Identify which cell holds the provided text, then report its [x, y] central coordinate. 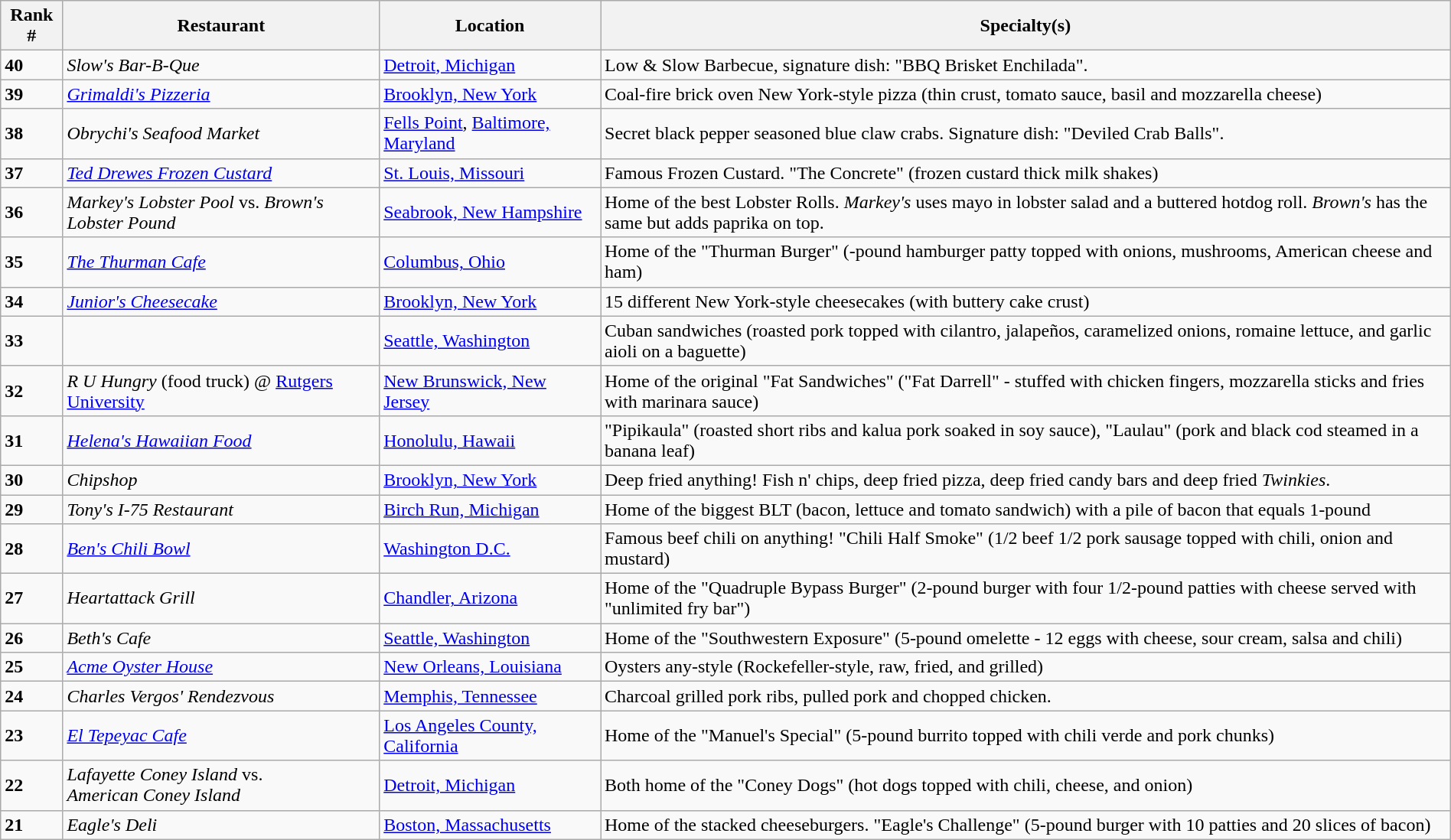
21 [32, 825]
Home of the biggest BLT (bacon, lettuce and tomato sandwich) with a pile of bacon that equals 1-pound [1025, 509]
"Pipikaula" (roasted short ribs and kalua pork soaked in soy sauce), "Laulau" (pork and black cod steamed in a banana leaf) [1025, 441]
Home of the "Manuel's Special" (5-pound burrito topped with chili verde and pork chunks) [1025, 736]
23 [32, 736]
Home of the original "Fat Sandwiches" ("Fat Darrell" - stuffed with chicken fingers, mozzarella sticks and fries with marinara sauce) [1025, 390]
Boston, Massachusetts [490, 825]
Home of the "Southwestern Exposure" (5-pound omelette - 12 eggs with cheese, sour cream, salsa and chili) [1025, 638]
26 [32, 638]
Charles Vergos' Rendezvous [221, 696]
Both home of the "Coney Dogs" (hot dogs topped with chili, cheese, and onion) [1025, 785]
Rank # [32, 26]
R U Hungry (food truck) @ Rutgers University [221, 390]
Lafayette Coney Island vs.American Coney Island [221, 785]
Secret black pepper seasoned blue claw crabs. Signature dish: "Deviled Crab Balls". [1025, 133]
New Brunswick, New Jersey [490, 390]
St. Louis, Missouri [490, 173]
Home of the "Quadruple Bypass Burger" (2-pound burger with four 1/2-pound patties with cheese served with "unlimited fry bar") [1025, 598]
Chandler, Arizona [490, 598]
25 [32, 667]
Deep fried anything! Fish n' chips, deep fried pizza, deep fried candy bars and deep fried Twinkies. [1025, 480]
Specialty(s) [1025, 26]
24 [32, 696]
Chipshop [221, 480]
El Tepeyac Cafe [221, 736]
32 [32, 390]
Home of the "Thurman Burger" (-pound hamburger patty topped with onions, mushrooms, American cheese and ham) [1025, 262]
Charcoal grilled pork ribs, pulled pork and chopped chicken. [1025, 696]
Junior's Cheesecake [221, 301]
Washington D.C. [490, 549]
36 [32, 213]
Memphis, Tennessee [490, 696]
Famous beef chili on anything! "Chili Half Smoke" (1/2 beef 1/2 pork sausage topped with chili, onion and mustard) [1025, 549]
Columbus, Ohio [490, 262]
29 [32, 509]
Oysters any-style (Rockefeller-style, raw, fried, and grilled) [1025, 667]
Heartattack Grill [221, 598]
Restaurant [221, 26]
Location [490, 26]
Home of the best Lobster Rolls. Markey's uses mayo in lobster salad and a buttered hotdog roll. Brown's has the same but adds paprika on top. [1025, 213]
22 [32, 785]
Ben's Chili Bowl [221, 549]
Eagle's Deli [221, 825]
31 [32, 441]
Seabrook, New Hampshire [490, 213]
34 [32, 301]
Obrychi's Seafood Market [221, 133]
33 [32, 341]
New Orleans, Louisiana [490, 667]
Famous Frozen Custard. "The Concrete" (frozen custard thick milk shakes) [1025, 173]
38 [32, 133]
Birch Run, Michigan [490, 509]
Los Angeles County, California [490, 736]
Beth's Cafe [221, 638]
28 [32, 549]
Tony's I-75 Restaurant [221, 509]
Honolulu, Hawaii [490, 441]
Cuban sandwiches (roasted pork topped with cilantro, jalapeños, caramelized onions, romaine lettuce, and garlic aioli on a baguette) [1025, 341]
The Thurman Cafe [221, 262]
40 [32, 65]
37 [32, 173]
Ted Drewes Frozen Custard [221, 173]
Coal-fire brick oven New York-style pizza (thin crust, tomato sauce, basil and mozzarella cheese) [1025, 94]
Grimaldi's Pizzeria [221, 94]
15 different New York-style cheesecakes (with buttery cake crust) [1025, 301]
35 [32, 262]
Helena's Hawaiian Food [221, 441]
Markey's Lobster Pool vs. Brown's Lobster Pound [221, 213]
Low & Slow Barbecue, signature dish: "BBQ Brisket Enchilada". [1025, 65]
Home of the stacked cheeseburgers. "Eagle's Challenge" (5-pound burger with 10 patties and 20 slices of bacon) [1025, 825]
Slow's Bar-B-Que [221, 65]
Fells Point, Baltimore, Maryland [490, 133]
Acme Oyster House [221, 667]
39 [32, 94]
30 [32, 480]
27 [32, 598]
